Pinpoint the cell where the given text exists, returning its (x, y) midpoint coordinate. 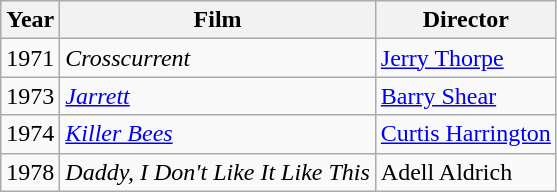
1971 (30, 58)
Jerry Thorpe (466, 58)
Year (30, 20)
Crosscurrent (218, 58)
Adell Aldrich (466, 172)
Jarrett (218, 96)
Director (466, 20)
Killer Bees (218, 134)
Barry Shear (466, 96)
Curtis Harrington (466, 134)
1974 (30, 134)
Film (218, 20)
Daddy, I Don't Like It Like This (218, 172)
1978 (30, 172)
1973 (30, 96)
